Locate the cell with the specified text and output its (X, Y) center coordinate. 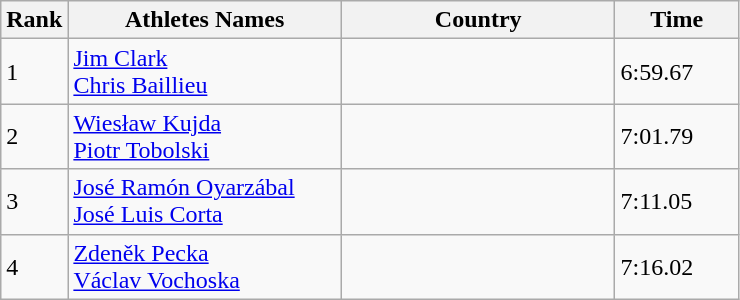
6:59.67 (677, 72)
7:16.02 (677, 266)
7:01.79 (677, 136)
José Ramón OyarzábalJosé Luis Corta (205, 202)
Jim ClarkChris Baillieu (205, 72)
Country (478, 20)
Zdeněk PeckaVáclav Vochoska (205, 266)
Athletes Names (205, 20)
Wiesław KujdaPiotr Tobolski (205, 136)
Rank (34, 20)
Time (677, 20)
2 (34, 136)
4 (34, 266)
3 (34, 202)
7:11.05 (677, 202)
1 (34, 72)
